Determine the (X, Y) coordinate at the center of the cell enclosing the given text.  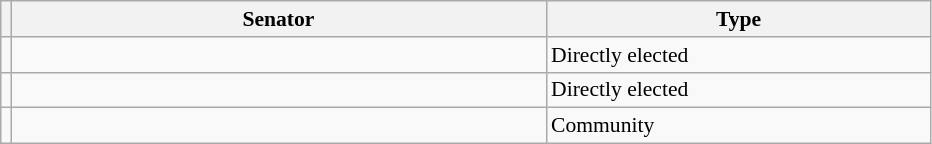
Senator (278, 19)
Community (738, 126)
Type (738, 19)
